Find where the given text appears and provide that cell's center as (X, Y) coordinate. 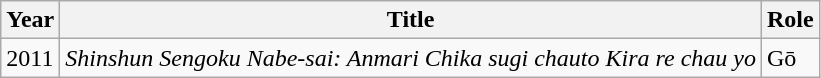
Title (411, 20)
2011 (30, 58)
Role (790, 20)
Shinshun Sengoku Nabe-sai: Anmari Chika sugi chauto Kira re chau yo (411, 58)
Year (30, 20)
Gō (790, 58)
